Capture the cell that displays the provided text and extract its [x, y] central coordinate. 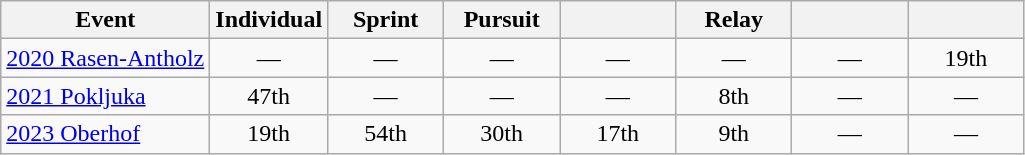
17th [618, 134]
8th [734, 96]
54th [386, 134]
Individual [269, 20]
47th [269, 96]
Relay [734, 20]
2023 Oberhof [106, 134]
2021 Pokljuka [106, 96]
Sprint [386, 20]
2020 Rasen-Antholz [106, 58]
Event [106, 20]
9th [734, 134]
30th [502, 134]
Pursuit [502, 20]
